Determine the (x, y) coordinate at the center of the cell enclosing the given text.  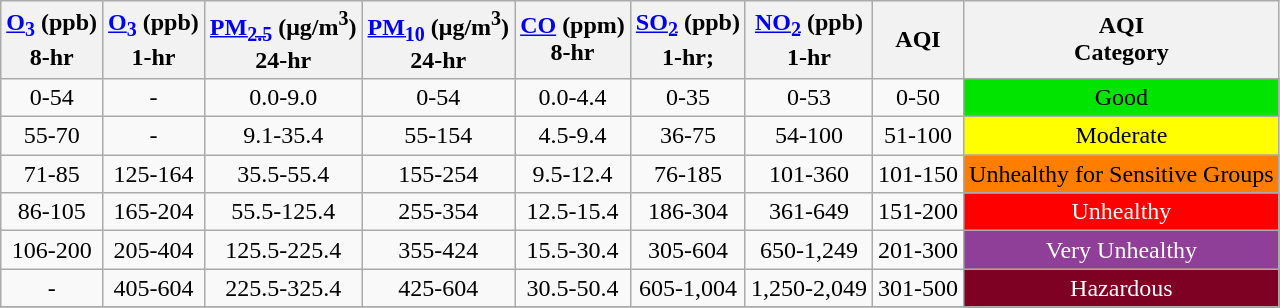
305-604 (688, 250)
101-360 (808, 174)
O3 (ppb)8-hr (52, 40)
NO2 (ppb)1-hr (808, 40)
106-200 (52, 250)
30.5-50.4 (573, 288)
71-85 (52, 174)
201-300 (918, 250)
0-50 (918, 98)
361-649 (808, 212)
125-164 (154, 174)
205-404 (154, 250)
155-254 (438, 174)
SO2 (ppb)1-hr; (688, 40)
186-304 (688, 212)
54-100 (808, 136)
605-1,004 (688, 288)
9.1-35.4 (283, 136)
12.5-15.4 (573, 212)
650-1,249 (808, 250)
165-204 (154, 212)
101-150 (918, 174)
76-185 (688, 174)
151-200 (918, 212)
225.5-325.4 (283, 288)
0.0-9.0 (283, 98)
255-354 (438, 212)
Unhealthy (1122, 212)
15.5-30.4 (573, 250)
Moderate (1122, 136)
35.5-55.4 (283, 174)
51-100 (918, 136)
1,250-2,049 (808, 288)
0.0-4.4 (573, 98)
125.5-225.4 (283, 250)
AQI (918, 40)
425-604 (438, 288)
4.5-9.4 (573, 136)
55-70 (52, 136)
9.5-12.4 (573, 174)
Hazardous (1122, 288)
0-53 (808, 98)
405-604 (154, 288)
CO (ppm)8-hr (573, 40)
301-500 (918, 288)
Unhealthy for Sensitive Groups (1122, 174)
55.5-125.4 (283, 212)
Very Unhealthy (1122, 250)
AQICategory (1122, 40)
0-35 (688, 98)
PM2.5 (μg/m3)24-hr (283, 40)
36-75 (688, 136)
PM10 (μg/m3)24-hr (438, 40)
Good (1122, 98)
355-424 (438, 250)
55-154 (438, 136)
O3 (ppb)1-hr (154, 40)
86-105 (52, 212)
